Locate the cell with the specified text and output its [x, y] center coordinate. 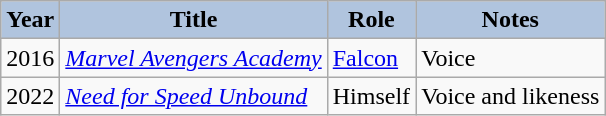
Need for Speed Unbound [194, 96]
Voice [510, 58]
Marvel Avengers Academy [194, 58]
Notes [510, 20]
Voice and likeness [510, 96]
Falcon [371, 58]
2022 [30, 96]
Title [194, 20]
Year [30, 20]
Role [371, 20]
2016 [30, 58]
Himself [371, 96]
